Return the (x, y) coordinate for the center point of the cell that contains the specified text.  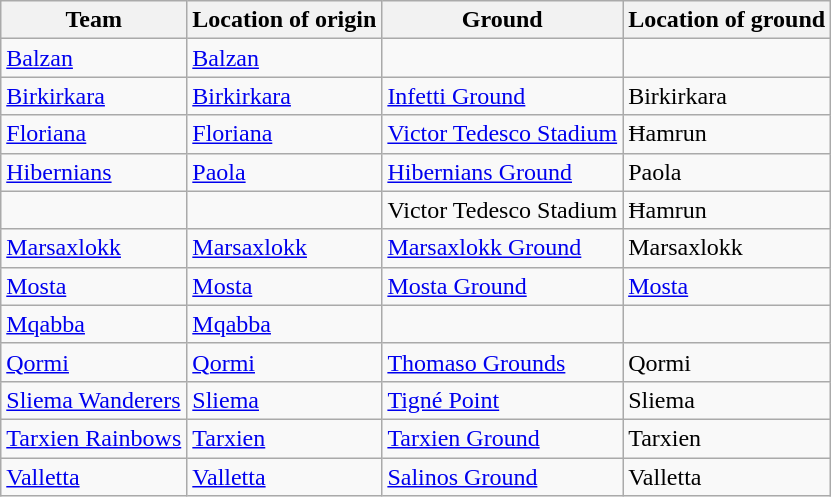
Location of ground (727, 20)
Infetti Ground (502, 96)
Thomaso Grounds (502, 362)
Ground (502, 20)
Mosta Ground (502, 286)
Tarxien Ground (502, 438)
Tarxien Rainbows (94, 438)
Sliema Wanderers (94, 400)
Team (94, 20)
Salinos Ground (502, 477)
Tigné Point (502, 400)
Location of origin (284, 20)
Marsaxlokk Ground (502, 248)
Hibernians Ground (502, 172)
Hibernians (94, 172)
